Search for the cell housing the specified text and yield its (X, Y) center coordinate. 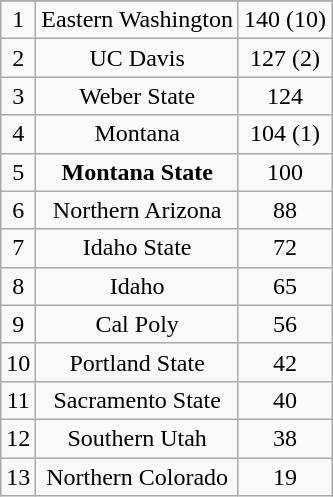
Northern Arizona (138, 210)
40 (284, 400)
38 (284, 438)
Weber State (138, 96)
100 (284, 172)
8 (18, 286)
12 (18, 438)
88 (284, 210)
UC Davis (138, 58)
Sacramento State (138, 400)
56 (284, 324)
9 (18, 324)
127 (2) (284, 58)
10 (18, 362)
104 (1) (284, 134)
42 (284, 362)
2 (18, 58)
Cal Poly (138, 324)
Idaho (138, 286)
6 (18, 210)
4 (18, 134)
13 (18, 477)
Idaho State (138, 248)
Montana State (138, 172)
1 (18, 20)
Montana (138, 134)
7 (18, 248)
72 (284, 248)
11 (18, 400)
3 (18, 96)
140 (10) (284, 20)
5 (18, 172)
124 (284, 96)
65 (284, 286)
Southern Utah (138, 438)
Portland State (138, 362)
Northern Colorado (138, 477)
Eastern Washington (138, 20)
19 (284, 477)
